Scan for the cell matching the given text and deliver its [x, y] coordinate at center. 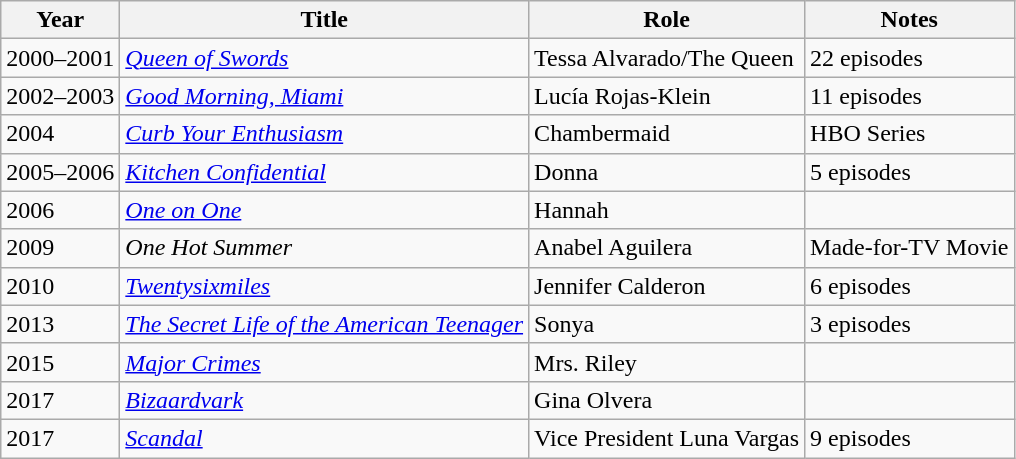
Queen of Swords [324, 58]
3 episodes [910, 324]
One Hot Summer [324, 248]
Good Morning, Miami [324, 96]
9 episodes [910, 438]
2005–2006 [60, 172]
Chambermaid [667, 134]
Tessa Alvarado/The Queen [667, 58]
2009 [60, 248]
2000–2001 [60, 58]
Made-for-TV Movie [910, 248]
6 episodes [910, 286]
Lucía Rojas-Klein [667, 96]
22 episodes [910, 58]
Twentysixmiles [324, 286]
2004 [60, 134]
HBO Series [910, 134]
Major Crimes [324, 362]
Role [667, 20]
2013 [60, 324]
Anabel Aguilera [667, 248]
Year [60, 20]
Mrs. Riley [667, 362]
Kitchen Confidential [324, 172]
5 episodes [910, 172]
2015 [60, 362]
The Secret Life of the American Teenager [324, 324]
2006 [60, 210]
2010 [60, 286]
Donna [667, 172]
Vice President Luna Vargas [667, 438]
Curb Your Enthusiasm [324, 134]
Notes [910, 20]
Hannah [667, 210]
Jennifer Calderon [667, 286]
Scandal [324, 438]
Gina Olvera [667, 400]
11 episodes [910, 96]
Bizaardvark [324, 400]
One on One [324, 210]
Sonya [667, 324]
Title [324, 20]
2002–2003 [60, 96]
